Scan for the cell matching the given text and deliver its [X, Y] coordinate at center. 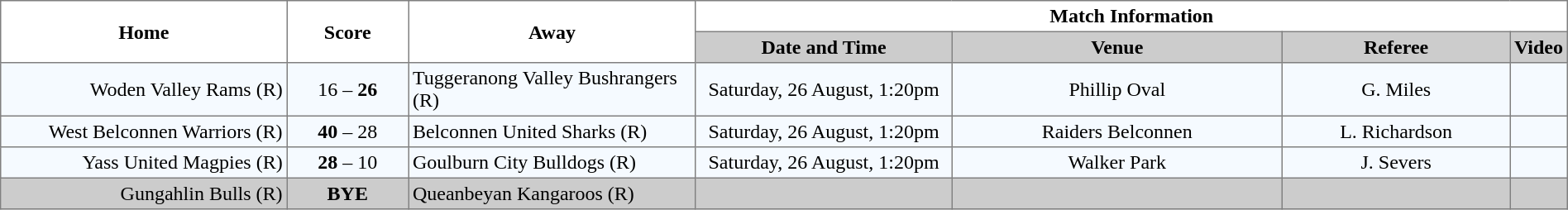
Belconnen United Sharks (R) [552, 131]
G. Miles [1396, 89]
Home [144, 31]
West Belconnen Warriors (R) [144, 131]
Score [347, 31]
Away [552, 31]
Queanbeyan Kangaroos (R) [552, 193]
Phillip Oval [1117, 89]
16 – 26 [347, 89]
Yass United Magpies (R) [144, 163]
Date and Time [824, 47]
Venue [1117, 47]
BYE [347, 193]
Walker Park [1117, 163]
Match Information [1131, 17]
Referee [1396, 47]
Goulburn City Bulldogs (R) [552, 163]
Video [1539, 47]
L. Richardson [1396, 131]
Woden Valley Rams (R) [144, 89]
28 – 10 [347, 163]
40 – 28 [347, 131]
J. Severs [1396, 163]
Raiders Belconnen [1117, 131]
Gungahlin Bulls (R) [144, 193]
Tuggeranong Valley Bushrangers (R) [552, 89]
